Scan for the cell matching the given text and deliver its [x, y] coordinate at center. 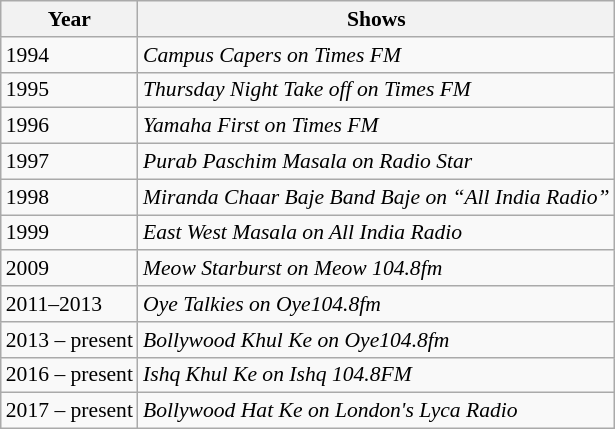
Thursday Night Take off on Times FM [376, 90]
Miranda Chaar Baje Band Baje on “All India Radio” [376, 197]
Bollywood Hat Ke on London's Lyca Radio [376, 411]
2013 – present [70, 340]
2011–2013 [70, 304]
2017 – present [70, 411]
1997 [70, 162]
1999 [70, 233]
Meow Starburst on Meow 104.8fm [376, 269]
Shows [376, 19]
1998 [70, 197]
Purab Paschim Masala on Radio Star [376, 162]
Year [70, 19]
Ishq Khul Ke on Ishq 104.8FM [376, 375]
East West Masala on All India Radio [376, 233]
1995 [70, 90]
Bollywood Khul Ke on Oye104.8fm [376, 340]
Campus Capers on Times FM [376, 55]
2016 – present [70, 375]
1994 [70, 55]
Oye Talkies on Oye104.8fm [376, 304]
Yamaha First on Times FM [376, 126]
2009 [70, 269]
1996 [70, 126]
